Capture the cell that displays the provided text and extract its [x, y] central coordinate. 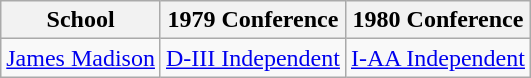
D-III Independent [252, 58]
1980 Conference [438, 20]
James Madison [81, 58]
I-AA Independent [438, 58]
School [81, 20]
1979 Conference [252, 20]
